Capture the cell that displays the provided text and extract its (X, Y) central coordinate. 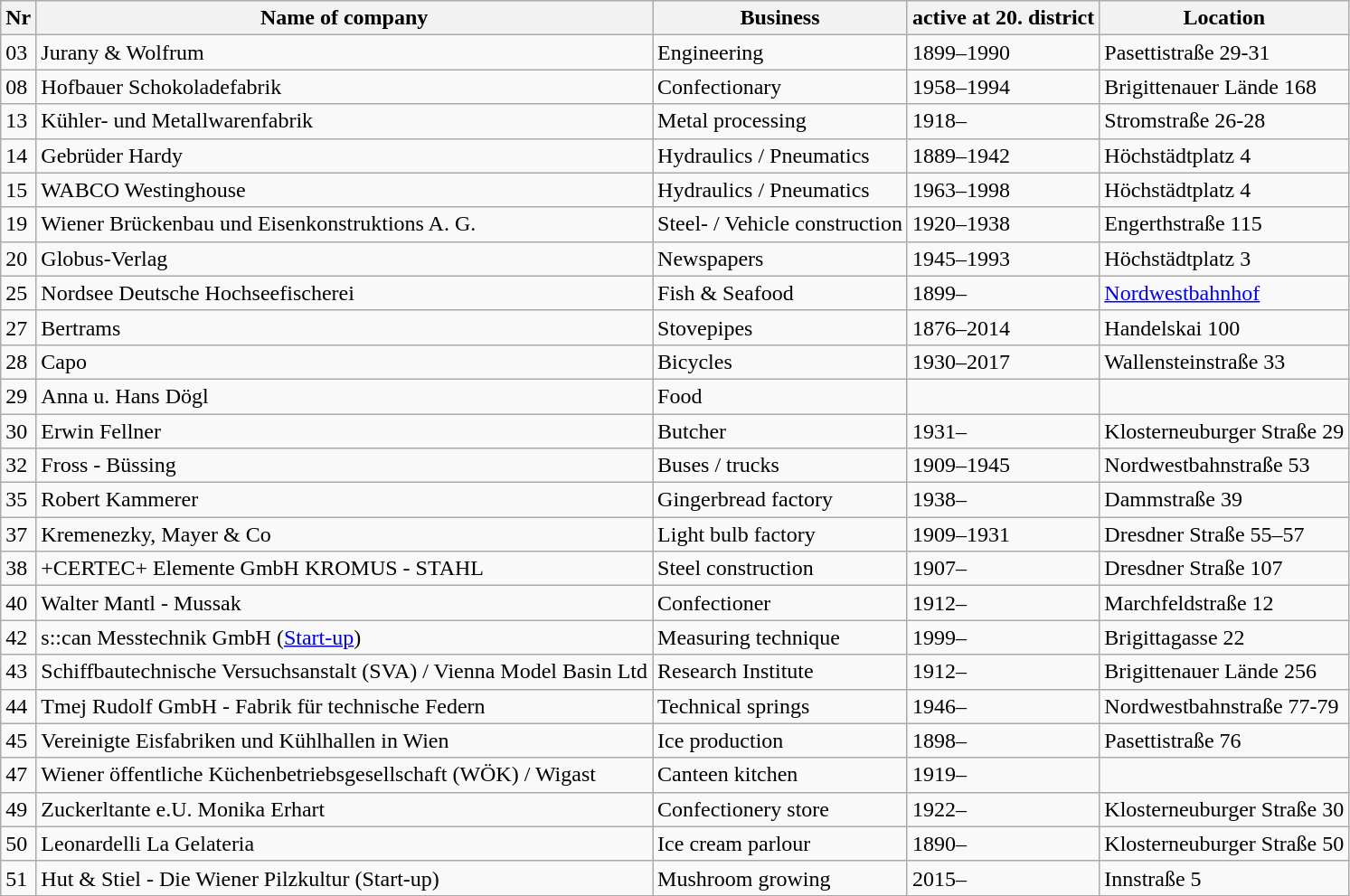
Klosterneuburger Straße 30 (1224, 809)
Confectionary (780, 87)
Bertrams (345, 327)
14 (18, 156)
Nordwestbahnhof (1224, 293)
27 (18, 327)
Engerthstraße 115 (1224, 224)
45 (18, 740)
15 (18, 190)
Wiener öffentliche Küchenbetriebsgesellschaft (WÖK) / Wigast (345, 775)
2015– (1003, 878)
Food (780, 396)
Engineering (780, 52)
Nordwestbahnstraße 77-79 (1224, 706)
Wiener Brückenbau und Eisenkonstruktions A. G. (345, 224)
Business (780, 18)
Robert Kammerer (345, 500)
Canteen kitchen (780, 775)
Vereinigte Eisfabriken und Kühlhallen in Wien (345, 740)
Walter Mantl - Mussak (345, 603)
Steel construction (780, 569)
Kremenezky, Mayer & Co (345, 534)
Klosterneuburger Straße 29 (1224, 431)
42 (18, 637)
Buses / trucks (780, 466)
Dresdner Straße 107 (1224, 569)
Metal processing (780, 121)
13 (18, 121)
+CERTEC+ Elemente GmbH KROMUS - STAHL (345, 569)
1919– (1003, 775)
Gebrüder Hardy (345, 156)
20 (18, 259)
Confectioner (780, 603)
Nordwestbahnstraße 53 (1224, 466)
Erwin Fellner (345, 431)
Jurany & Wolfrum (345, 52)
Confectionery store (780, 809)
1909–1931 (1003, 534)
1938– (1003, 500)
Brigittagasse 22 (1224, 637)
32 (18, 466)
Kühler- und Metallwarenfabrik (345, 121)
active at 20. district (1003, 18)
Nr (18, 18)
Fross - Büssing (345, 466)
1999– (1003, 637)
30 (18, 431)
1930–2017 (1003, 362)
Ice production (780, 740)
29 (18, 396)
35 (18, 500)
WABCO Westinghouse (345, 190)
Capo (345, 362)
1898– (1003, 740)
Newspapers (780, 259)
Gingerbread factory (780, 500)
Ice cream parlour (780, 844)
08 (18, 87)
Light bulb factory (780, 534)
1889–1942 (1003, 156)
1909–1945 (1003, 466)
50 (18, 844)
Bicycles (780, 362)
1963–1998 (1003, 190)
Marchfeldstraße 12 (1224, 603)
Hofbauer Schokoladefabrik (345, 87)
1958–1994 (1003, 87)
Steel- / Vehicle construction (780, 224)
1876–2014 (1003, 327)
Höchstädtplatz 3 (1224, 259)
Brigittenauer Lände 168 (1224, 87)
1922– (1003, 809)
28 (18, 362)
Innstraße 5 (1224, 878)
Nordsee Deutsche Hochseefischerei (345, 293)
43 (18, 672)
38 (18, 569)
44 (18, 706)
Research Institute (780, 672)
Zuckerltante e.U. Monika Erhart (345, 809)
Measuring technique (780, 637)
Globus-Verlag (345, 259)
Wallensteinstraße 33 (1224, 362)
1899–1990 (1003, 52)
51 (18, 878)
Butcher (780, 431)
25 (18, 293)
s::can Messtechnik GmbH (Start-up) (345, 637)
37 (18, 534)
Name of company (345, 18)
Fish & Seafood (780, 293)
03 (18, 52)
1918– (1003, 121)
47 (18, 775)
Location (1224, 18)
Handelskai 100 (1224, 327)
Pasettistraße 76 (1224, 740)
19 (18, 224)
Stovepipes (780, 327)
Leonardelli La Gelateria (345, 844)
1945–1993 (1003, 259)
1890– (1003, 844)
Stromstraße 26-28 (1224, 121)
Hut & Stiel - Die Wiener Pilzkultur (Start-up) (345, 878)
1931– (1003, 431)
Tmej Rudolf GmbH - Fabrik für technische Federn (345, 706)
1920–1938 (1003, 224)
Technical springs (780, 706)
Dresdner Straße 55–57 (1224, 534)
Pasettistraße 29-31 (1224, 52)
Brigittenauer Lände 256 (1224, 672)
1946– (1003, 706)
Mushroom growing (780, 878)
Dammstraße 39 (1224, 500)
49 (18, 809)
Schiffbautechnische Versuchsanstalt (SVA) / Vienna Model Basin Ltd (345, 672)
40 (18, 603)
1907– (1003, 569)
1899– (1003, 293)
Anna u. Hans Dögl (345, 396)
Klosterneuburger Straße 50 (1224, 844)
